Identify which cell holds the provided text, then report its [x, y] central coordinate. 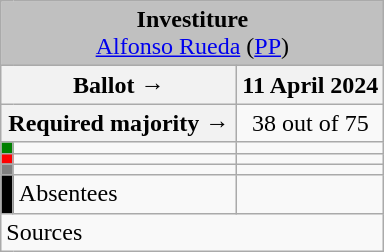
Required majority → [119, 123]
InvestitureAlfonso Rueda (PP) [192, 34]
Sources [192, 232]
Absentees [125, 194]
38 out of 75 [310, 123]
11 April 2024 [310, 85]
Ballot → [119, 85]
